For the text-containing cell, return its midpoint in (x, y) coordinate format. 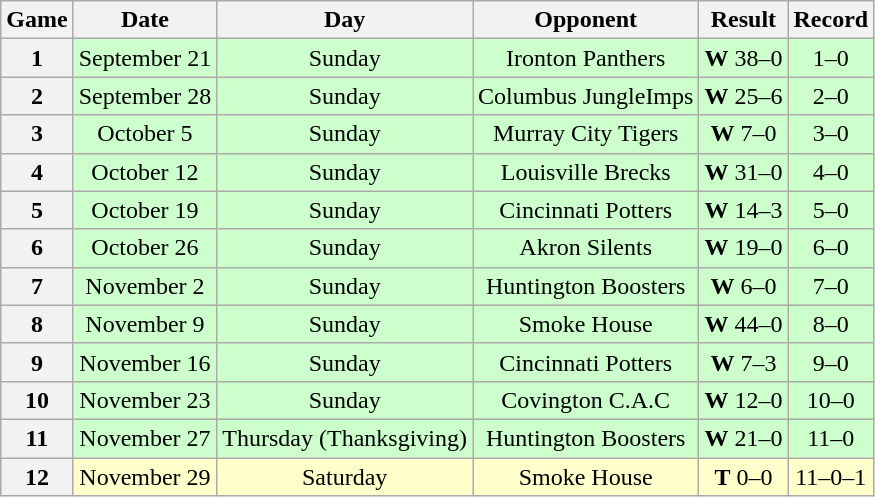
W 7–0 (744, 134)
7 (37, 286)
W 6–0 (744, 286)
Record (831, 20)
Louisville Brecks (585, 172)
September 21 (145, 58)
November 9 (145, 324)
3 (37, 134)
10 (37, 400)
Ironton Panthers (585, 58)
November 16 (145, 362)
Covington C.A.C (585, 400)
T 0–0 (744, 477)
7–0 (831, 286)
Day (345, 20)
3–0 (831, 134)
11–0 (831, 438)
11 (37, 438)
November 2 (145, 286)
October 12 (145, 172)
Akron Silents (585, 248)
November 27 (145, 438)
September 28 (145, 96)
October 5 (145, 134)
Game (37, 20)
W 25–6 (744, 96)
1 (37, 58)
W 19–0 (744, 248)
W 21–0 (744, 438)
10–0 (831, 400)
W 38–0 (744, 58)
Result (744, 20)
8–0 (831, 324)
11–0–1 (831, 477)
4–0 (831, 172)
Columbus JungleImps (585, 96)
5 (37, 210)
W 7–3 (744, 362)
November 29 (145, 477)
2–0 (831, 96)
W 31–0 (744, 172)
Murray City Tigers (585, 134)
9 (37, 362)
6 (37, 248)
Thursday (Thanksgiving) (345, 438)
Date (145, 20)
Saturday (345, 477)
5–0 (831, 210)
W 12–0 (744, 400)
6–0 (831, 248)
October 19 (145, 210)
Opponent (585, 20)
8 (37, 324)
1–0 (831, 58)
W 14–3 (744, 210)
12 (37, 477)
2 (37, 96)
November 23 (145, 400)
October 26 (145, 248)
4 (37, 172)
9–0 (831, 362)
W 44–0 (744, 324)
